Find where the given text appears and provide that cell's center as (x, y) coordinate. 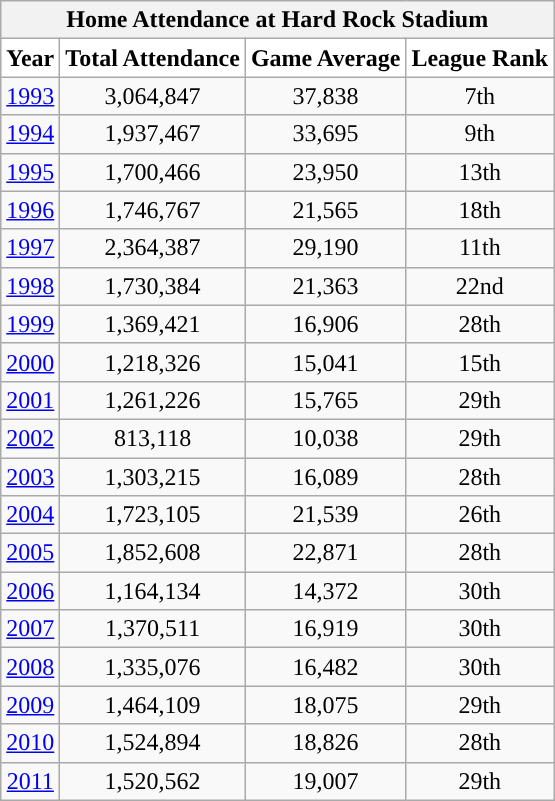
2002 (30, 438)
1,335,076 (153, 667)
33,695 (326, 134)
1995 (30, 172)
22nd (480, 286)
Game Average (326, 58)
1,852,608 (153, 553)
League Rank (480, 58)
21,565 (326, 210)
16,906 (326, 324)
2009 (30, 705)
26th (480, 515)
1,261,226 (153, 400)
Year (30, 58)
21,363 (326, 286)
1,937,467 (153, 134)
1,524,894 (153, 743)
2007 (30, 629)
18,826 (326, 743)
1,723,105 (153, 515)
2011 (30, 781)
16,482 (326, 667)
2,364,387 (153, 248)
813,118 (153, 438)
18,075 (326, 705)
10,038 (326, 438)
1,730,384 (153, 286)
1,520,562 (153, 781)
37,838 (326, 96)
1,370,511 (153, 629)
1999 (30, 324)
21,539 (326, 515)
1,464,109 (153, 705)
1,218,326 (153, 362)
2000 (30, 362)
1997 (30, 248)
1996 (30, 210)
2003 (30, 477)
2001 (30, 400)
1,746,767 (153, 210)
1998 (30, 286)
1993 (30, 96)
19,007 (326, 781)
18th (480, 210)
Home Attendance at Hard Rock Stadium (278, 20)
15,041 (326, 362)
9th (480, 134)
Total Attendance (153, 58)
22,871 (326, 553)
2008 (30, 667)
14,372 (326, 591)
1,164,134 (153, 591)
2004 (30, 515)
1994 (30, 134)
2006 (30, 591)
1,369,421 (153, 324)
16,919 (326, 629)
2010 (30, 743)
1,700,466 (153, 172)
2005 (30, 553)
11th (480, 248)
13th (480, 172)
16,089 (326, 477)
15,765 (326, 400)
1,303,215 (153, 477)
3,064,847 (153, 96)
23,950 (326, 172)
15th (480, 362)
7th (480, 96)
29,190 (326, 248)
